Detect which cell encompasses the target text, then output its [x, y] center coordinate. 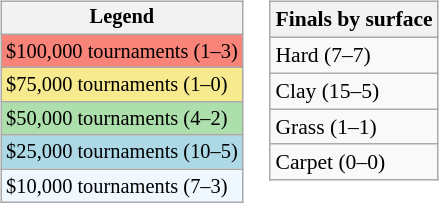
$75,000 tournaments (1–0) [122, 85]
$25,000 tournaments (10–5) [122, 152]
Finals by surface [354, 20]
Carpet (0–0) [354, 162]
$100,000 tournaments (1–3) [122, 51]
Grass (1–1) [354, 127]
$10,000 tournaments (7–3) [122, 186]
Clay (15–5) [354, 91]
Hard (7–7) [354, 55]
Legend [122, 18]
$50,000 tournaments (4–2) [122, 119]
